Determine the [X, Y] coordinate at the center of the cell enclosing the given text.  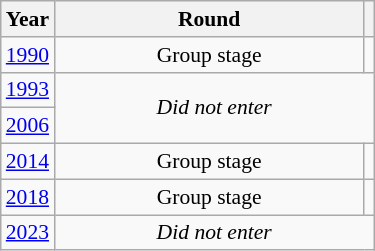
1990 [28, 55]
2006 [28, 126]
2014 [28, 162]
2018 [28, 197]
2023 [28, 233]
Year [28, 19]
1993 [28, 90]
Round [209, 19]
